Extract the [X, Y] coordinate from the center of the cell holding the provided text.  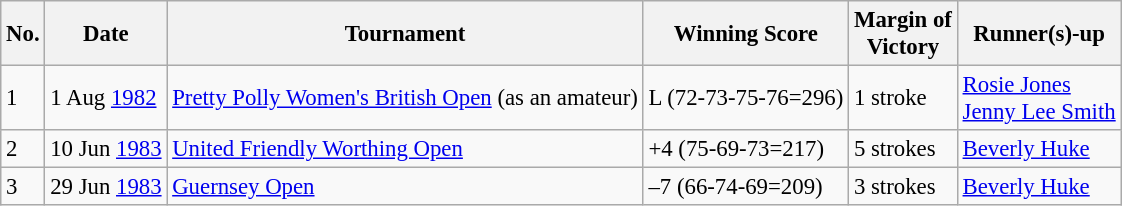
10 Jun 1983 [106, 149]
L (72-73-75-76=296) [746, 98]
1 Aug 1982 [106, 98]
Rosie Jones Jenny Lee Smith [1039, 98]
2 [23, 149]
Date [106, 34]
–7 (66-74-69=209) [746, 187]
Winning Score [746, 34]
Pretty Polly Women's British Open (as an amateur) [405, 98]
+4 (75-69-73=217) [746, 149]
United Friendly Worthing Open [405, 149]
3 [23, 187]
29 Jun 1983 [106, 187]
5 strokes [904, 149]
3 strokes [904, 187]
Guernsey Open [405, 187]
Margin ofVictory [904, 34]
Runner(s)-up [1039, 34]
1 stroke [904, 98]
No. [23, 34]
Tournament [405, 34]
1 [23, 98]
